Find where the given text appears and provide that cell's center as [x, y] coordinate. 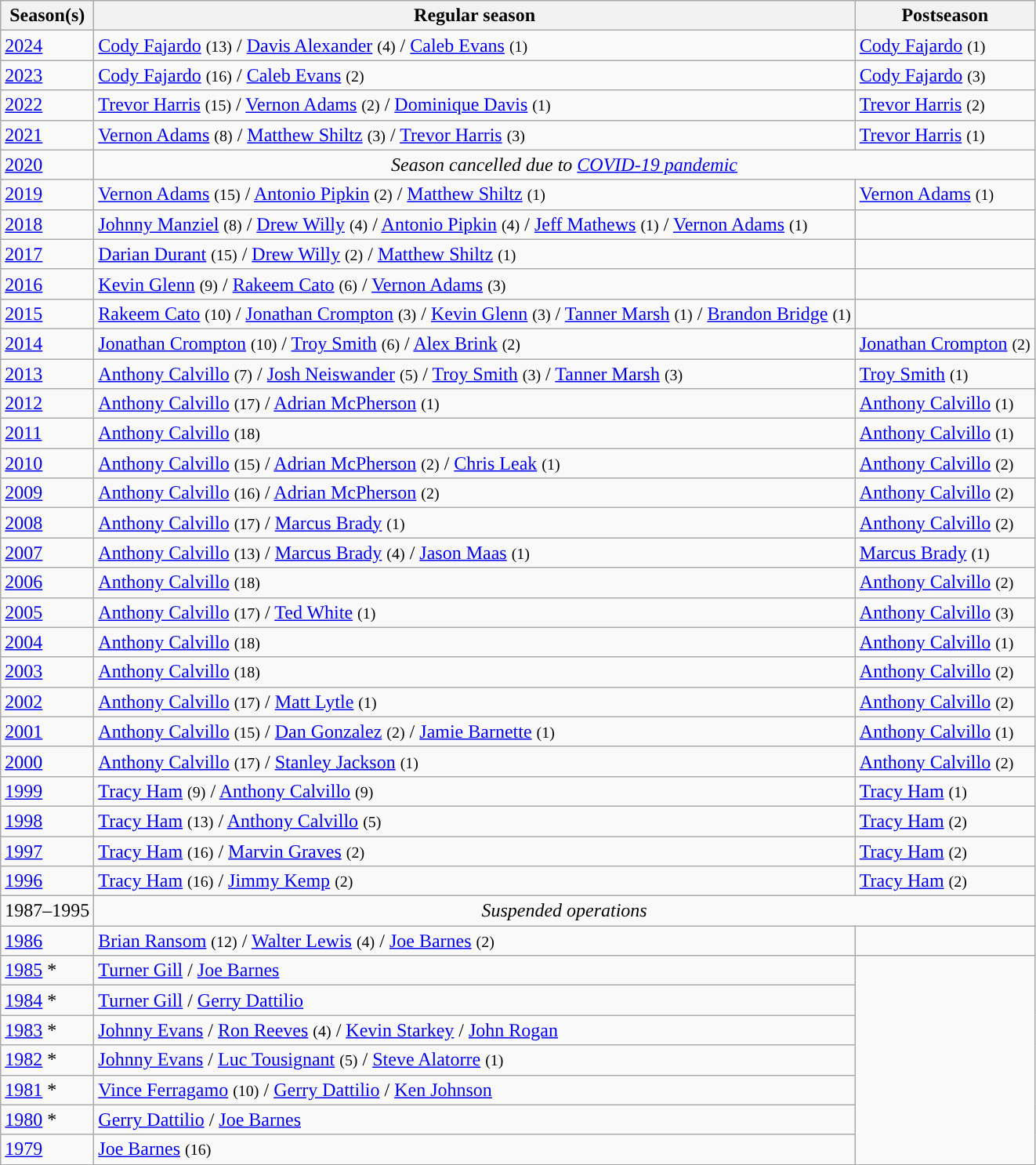
Tracy Ham (13) / Anthony Calvillo (5) [475, 821]
Johnny Evans / Luc Tousignant (5) / Steve Alatorre (1) [475, 1060]
Tracy Ham (9) / Anthony Calvillo (9) [475, 791]
2017 [47, 254]
Anthony Calvillo (15) / Dan Gonzalez (2) / Jamie Barnette (1) [475, 731]
1997 [47, 851]
Marcus Brady (1) [945, 553]
Vince Ferragamo (10) / Gerry Dattilio / Ken Johnson [475, 1090]
1986 [47, 941]
Anthony Calvillo (15) / Adrian McPherson (2) / Chris Leak (1) [475, 463]
Cody Fajardo (13) / Davis Alexander (4) / Caleb Evans (1) [475, 45]
2005 [47, 612]
1999 [47, 791]
Vernon Adams (15) / Antonio Pipkin (2) / Matthew Shiltz (1) [475, 194]
1983 * [47, 1030]
Trevor Harris (1) [945, 135]
2022 [47, 105]
Suspended operations [564, 911]
1998 [47, 821]
Turner Gill / Joe Barnes [475, 971]
Cody Fajardo (3) [945, 75]
Darian Durant (15) / Drew Willy (2) / Matthew Shiltz (1) [475, 254]
2014 [47, 343]
2002 [47, 702]
Jonathan Crompton (2) [945, 343]
2006 [47, 582]
Anthony Calvillo (17) / Adrian McPherson (1) [475, 404]
Trevor Harris (2) [945, 105]
Season(s) [47, 16]
2010 [47, 463]
1981 * [47, 1090]
2009 [47, 493]
Rakeem Cato (10) / Jonathan Crompton (3) / Kevin Glenn (3) / Tanner Marsh (1) / Brandon Bridge (1) [475, 314]
2023 [47, 75]
Joe Barnes (16) [475, 1149]
2016 [47, 284]
2012 [47, 404]
Tracy Ham (16) / Marvin Graves (2) [475, 851]
2000 [47, 761]
1979 [47, 1149]
2004 [47, 642]
2024 [47, 45]
1982 * [47, 1060]
Tracy Ham (16) / Jimmy Kemp (2) [475, 881]
Vernon Adams (1) [945, 194]
Turner Gill / Gerry Dattilio [475, 1000]
Gerry Dattilio / Joe Barnes [475, 1120]
Anthony Calvillo (17) / Stanley Jackson (1) [475, 761]
2007 [47, 553]
2011 [47, 434]
Troy Smith (1) [945, 374]
Cody Fajardo (16) / Caleb Evans (2) [475, 75]
1996 [47, 881]
1985 * [47, 971]
1980 * [47, 1120]
2015 [47, 314]
2019 [47, 194]
Kevin Glenn (9) / Rakeem Cato (6) / Vernon Adams (3) [475, 284]
Anthony Calvillo (16) / Adrian McPherson (2) [475, 493]
Anthony Calvillo (13) / Marcus Brady (4) / Jason Maas (1) [475, 553]
1987–1995 [47, 911]
Jonathan Crompton (10) / Troy Smith (6) / Alex Brink (2) [475, 343]
Cody Fajardo (1) [945, 45]
2021 [47, 135]
Anthony Calvillo (17) / Matt Lytle (1) [475, 702]
Brian Ransom (12) / Walter Lewis (4) / Joe Barnes (2) [475, 941]
Trevor Harris (15) / Vernon Adams (2) / Dominique Davis (1) [475, 105]
Tracy Ham (1) [945, 791]
2013 [47, 374]
2001 [47, 731]
Johnny Manziel (8) / Drew Willy (4) / Antonio Pipkin (4) / Jeff Mathews (1) / Vernon Adams (1) [475, 224]
Anthony Calvillo (17) / Marcus Brady (1) [475, 523]
2020 [47, 165]
2003 [47, 672]
1984 * [47, 1000]
Season cancelled due to COVID-19 pandemic [564, 165]
Anthony Calvillo (17) / Ted White (1) [475, 612]
Anthony Calvillo (7) / Josh Neiswander (5) / Troy Smith (3) / Tanner Marsh (3) [475, 374]
2008 [47, 523]
Postseason [945, 16]
Vernon Adams (8) / Matthew Shiltz (3) / Trevor Harris (3) [475, 135]
2018 [47, 224]
Johnny Evans / Ron Reeves (4) / Kevin Starkey / John Rogan [475, 1030]
Regular season [475, 16]
Anthony Calvillo (3) [945, 612]
